Return the [x, y] coordinate for the center point of the cell that contains the specified text.  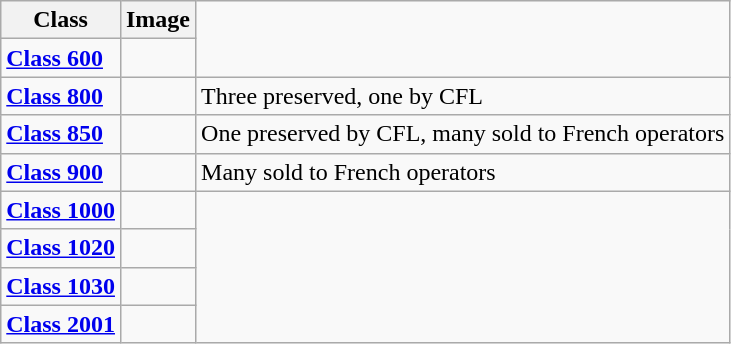
Many sold to French operators [463, 172]
Class 1000 [61, 210]
Class 2001 [61, 324]
Image [158, 20]
Class 1030 [61, 286]
Three preserved, one by CFL [463, 96]
Class 900 [61, 172]
Class 850 [61, 134]
Class 800 [61, 96]
Class [61, 20]
Class 600 [61, 58]
One preserved by CFL, many sold to French operators [463, 134]
Class 1020 [61, 248]
